Return the (X, Y) coordinate for the center point of the cell that contains the specified text.  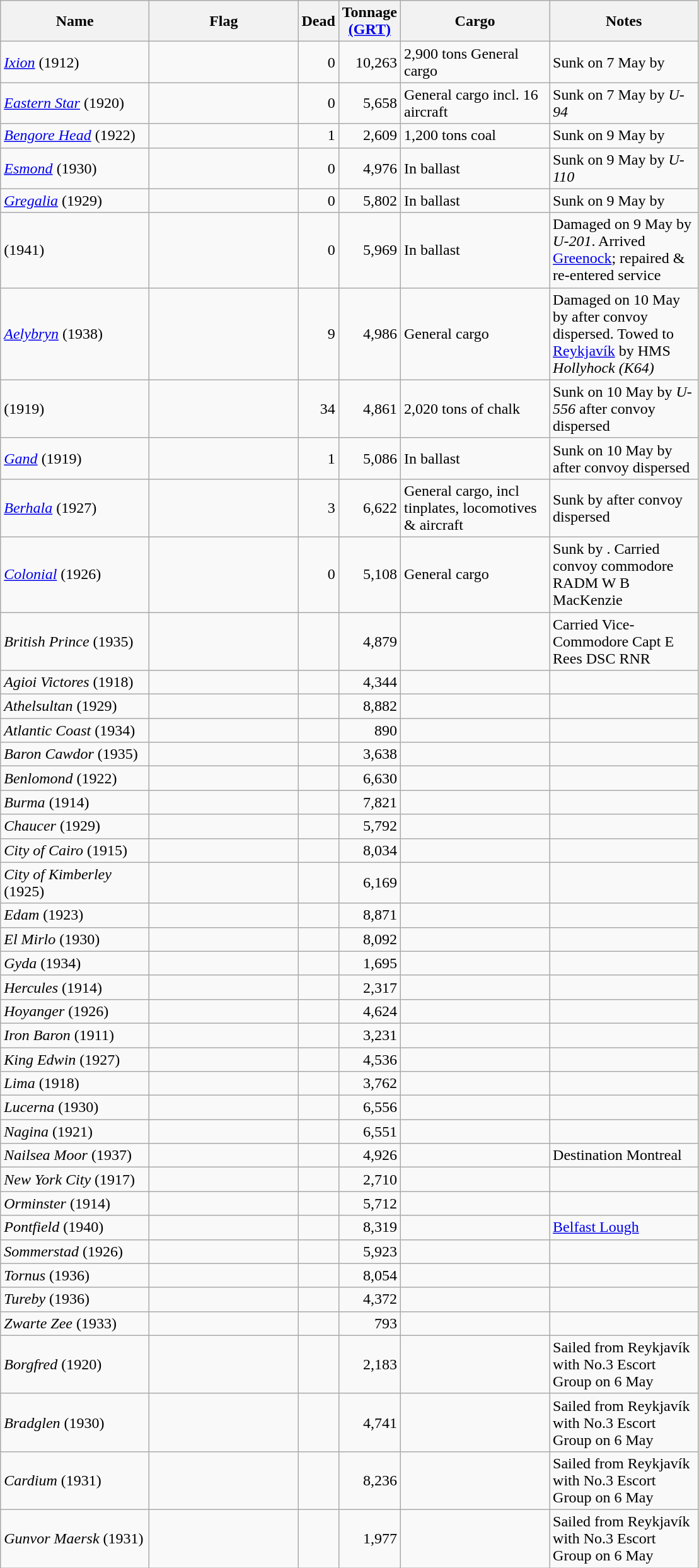
Eastern Star (1920) (75, 103)
Cardium (1931) (75, 1480)
New York City (1917) (75, 1179)
Athelsultan (1929) (75, 706)
Notes (624, 21)
Bengore Head (1922) (75, 136)
3,762 (369, 1084)
2,317 (369, 987)
4,926 (369, 1156)
Hoyanger (1926) (75, 1011)
Sunk by . Carried convoy commodore RADM W B MacKenzie (624, 574)
Sunk on 10 May by U-556 after convoy dispersed (624, 409)
2,900 tons General cargo (475, 62)
Tureby (1936) (75, 1299)
Belfast Lough (624, 1227)
6,556 (369, 1108)
793 (369, 1323)
Destination Montreal (624, 1156)
5,792 (369, 826)
Sunk on 7 May by (624, 62)
1,200 tons coal (475, 136)
Aelybryn (1938) (75, 334)
Sunk by after convoy dispersed (624, 508)
Gyda (1934) (75, 963)
6,169 (369, 883)
5,086 (369, 458)
5,712 (369, 1203)
King Edwin (1927) (75, 1059)
British Prince (1935) (75, 641)
Gregalia (1929) (75, 201)
2,609 (369, 136)
Colonial (1926) (75, 574)
Nagina (1921) (75, 1132)
34 (318, 409)
8,092 (369, 939)
Carried Vice-Commodore Capt E Rees DSC RNR (624, 641)
4,624 (369, 1011)
City of Cairo (1915) (75, 850)
1,977 (369, 1538)
2,183 (369, 1364)
5,923 (369, 1251)
5,969 (369, 250)
General cargo incl. 16 aircraft (475, 103)
City of Kimberley (1925) (75, 883)
Atlantic Coast (1934) (75, 730)
3 (318, 508)
Gand (1919) (75, 458)
8,054 (369, 1275)
Hercules (1914) (75, 987)
Sunk on 10 May by after convoy dispersed (624, 458)
6,551 (369, 1132)
Sunk on 9 May by U-110 (624, 168)
Name (75, 21)
Esmond (1930) (75, 168)
Benlomond (1922) (75, 778)
Dead (318, 21)
890 (369, 730)
Lucerna (1930) (75, 1108)
10,263 (369, 62)
4,536 (369, 1059)
Damaged on 9 May by U-201. Arrived Greenock; repaired & re-entered service (624, 250)
8,319 (369, 1227)
8,871 (369, 915)
4,741 (369, 1422)
4,976 (369, 168)
1,695 (369, 963)
4,986 (369, 334)
Nailsea Moor (1937) (75, 1156)
Damaged on 10 May by after convoy dispersed. Towed to Reykjavík by HMS Hollyhock (K64) (624, 334)
2,020 tons of chalk (475, 409)
Sunk on 7 May by U-94 (624, 103)
7,821 (369, 802)
Chaucer (1929) (75, 826)
6,630 (369, 778)
Sommerstad (1926) (75, 1251)
3,638 (369, 754)
Burma (1914) (75, 802)
Flag (224, 21)
6,622 (369, 508)
Orminster (1914) (75, 1203)
Iron Baron (1911) (75, 1035)
3,231 (369, 1035)
Berhala (1927) (75, 508)
4,861 (369, 409)
(1941) (75, 250)
Zwarte Zee (1933) (75, 1323)
Lima (1918) (75, 1084)
4,344 (369, 682)
Bradglen (1930) (75, 1422)
Baron Cawdor (1935) (75, 754)
Borgfred (1920) (75, 1364)
4,372 (369, 1299)
Tonnage (GRT) (369, 21)
4,879 (369, 641)
Gunvor Maersk (1931) (75, 1538)
(1919) (75, 409)
9 (318, 334)
General cargo, incl tinplates, locomotives & aircraft (475, 508)
Tornus (1936) (75, 1275)
2,710 (369, 1179)
5,658 (369, 103)
Cargo (475, 21)
El Mirlo (1930) (75, 939)
Edam (1923) (75, 915)
8,034 (369, 850)
Agioi Victores (1918) (75, 682)
Pontfield (1940) (75, 1227)
5,108 (369, 574)
5,802 (369, 201)
8,882 (369, 706)
8,236 (369, 1480)
Ixion (1912) (75, 62)
